Return (x, y) of the center of cell containing provided text 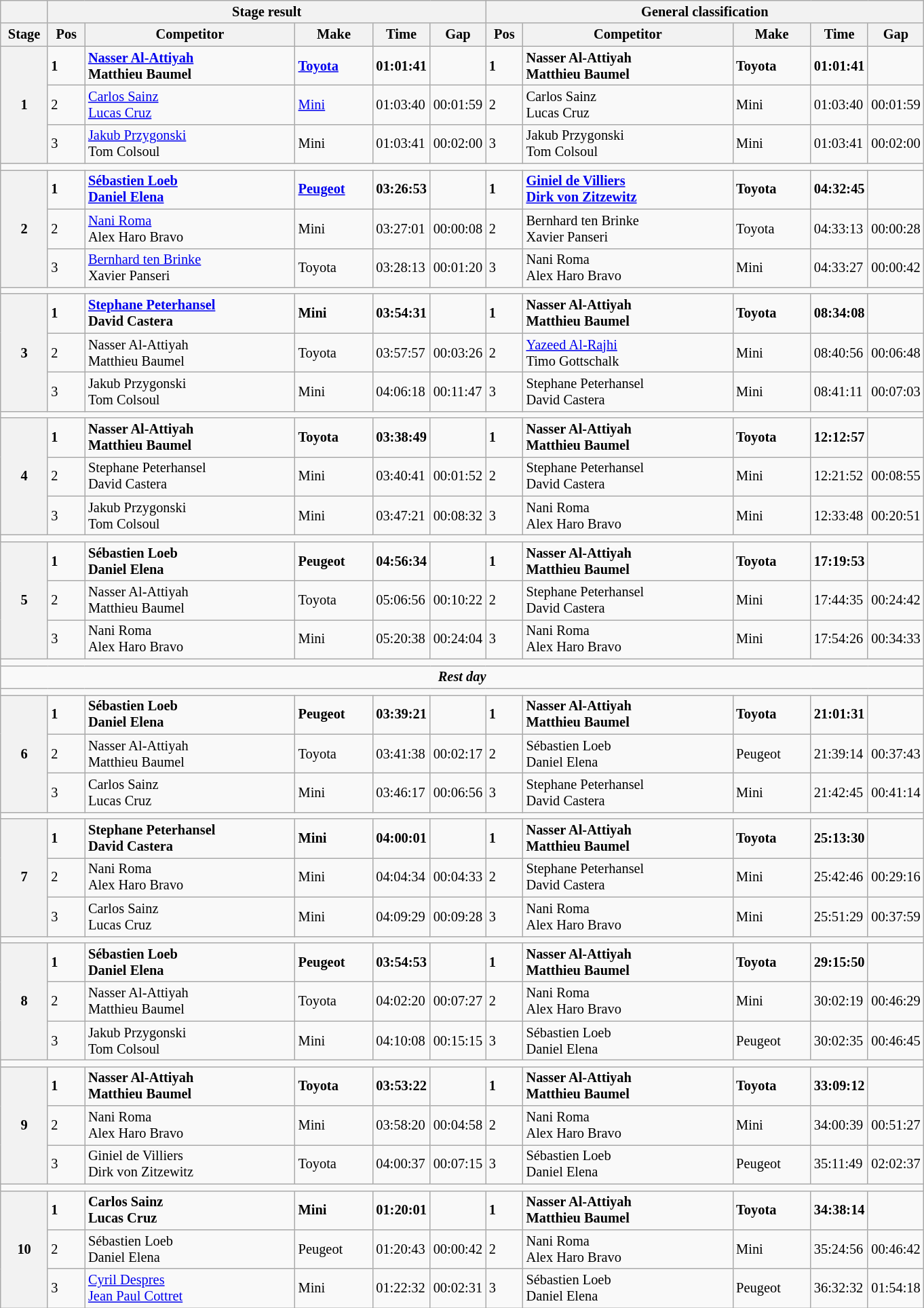
00:02:17 (458, 754)
30:02:35 (839, 1041)
00:20:51 (896, 516)
03:54:53 (401, 962)
00:06:48 (896, 353)
35:11:49 (839, 1164)
21:01:31 (839, 714)
08:34:08 (839, 313)
12:12:57 (839, 438)
12:21:52 (839, 476)
9 (24, 1125)
00:24:42 (896, 600)
08:41:11 (839, 391)
00:06:56 (458, 792)
03:57:57 (401, 353)
00:01:52 (458, 476)
25:42:46 (839, 877)
34:38:14 (839, 1210)
25:13:30 (839, 839)
03:27:01 (401, 229)
Yazeed Al-Rajhi Timo Gottschalk (628, 353)
05:20:38 (401, 639)
01:54:18 (896, 1288)
08:40:56 (839, 353)
00:02:31 (458, 1288)
00:24:04 (458, 639)
03:53:22 (401, 1086)
4 (24, 476)
00:08:32 (458, 516)
04:02:20 (401, 1001)
04:32:45 (839, 189)
00:07:03 (896, 391)
04:56:34 (401, 561)
02:02:37 (896, 1164)
04:09:29 (401, 917)
04:00:01 (401, 839)
00:46:45 (896, 1041)
03:54:31 (401, 313)
00:03:26 (458, 353)
03:46:17 (401, 792)
00:15:15 (458, 1041)
00:08:55 (896, 476)
03:40:41 (401, 476)
00:01:20 (458, 268)
03:39:21 (401, 714)
04:00:37 (401, 1164)
5 (24, 600)
03:28:13 (401, 268)
00:09:28 (458, 917)
00:34:33 (896, 639)
00:41:14 (896, 792)
00:46:42 (896, 1249)
00:46:29 (896, 1001)
03:38:49 (401, 438)
03:41:38 (401, 754)
00:29:16 (896, 877)
00:11:47 (458, 391)
General classification (705, 12)
21:42:45 (839, 792)
35:24:56 (839, 1249)
17:19:53 (839, 561)
03:58:20 (401, 1126)
03:26:53 (401, 189)
00:51:27 (896, 1126)
36:32:32 (839, 1288)
00:07:15 (458, 1164)
17:44:35 (839, 600)
00:37:59 (896, 917)
00:04:33 (458, 877)
01:20:43 (401, 1249)
00:00:28 (896, 229)
00:00:08 (458, 229)
7 (24, 878)
30:02:19 (839, 1001)
05:06:56 (401, 600)
04:33:13 (839, 229)
04:04:34 (401, 877)
8 (24, 1001)
34:00:39 (839, 1126)
25:51:29 (839, 917)
10 (24, 1250)
00:37:43 (896, 754)
29:15:50 (839, 962)
Stage result (267, 12)
21:39:14 (839, 754)
Cyril Despres Jean Paul Cottret (190, 1288)
12:33:48 (839, 516)
00:07:27 (458, 1001)
33:09:12 (839, 1086)
00:04:58 (458, 1126)
00:10:22 (458, 600)
Stage (24, 35)
Rest day (463, 677)
6 (24, 753)
04:33:27 (839, 268)
17:54:26 (839, 639)
04:06:18 (401, 391)
01:20:01 (401, 1210)
01:22:32 (401, 1288)
03:47:21 (401, 516)
04:10:08 (401, 1041)
